Provide the [x, y] coordinate of the cell's center where the given text is located.  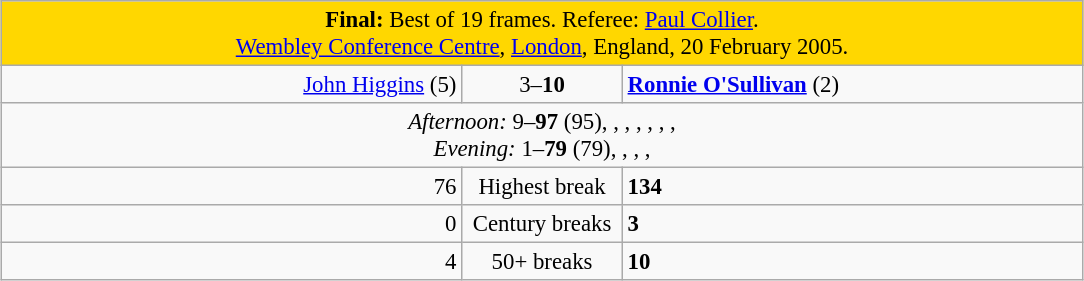
Afternoon: 9–97 (95), , , , , , , Evening: 1–79 (79), , , , [542, 136]
3–10 [542, 85]
10 [852, 262]
50+ breaks [542, 262]
134 [852, 187]
Ronnie O'Sullivan (2) [852, 85]
76 [232, 187]
3 [852, 224]
Final: Best of 19 frames. Referee: Paul Collier.Wembley Conference Centre, London, England, 20 February 2005. [542, 34]
John Higgins (5) [232, 85]
4 [232, 262]
Century breaks [542, 224]
Highest break [542, 187]
0 [232, 224]
